For the text-containing cell, return its midpoint in [X, Y] coordinate format. 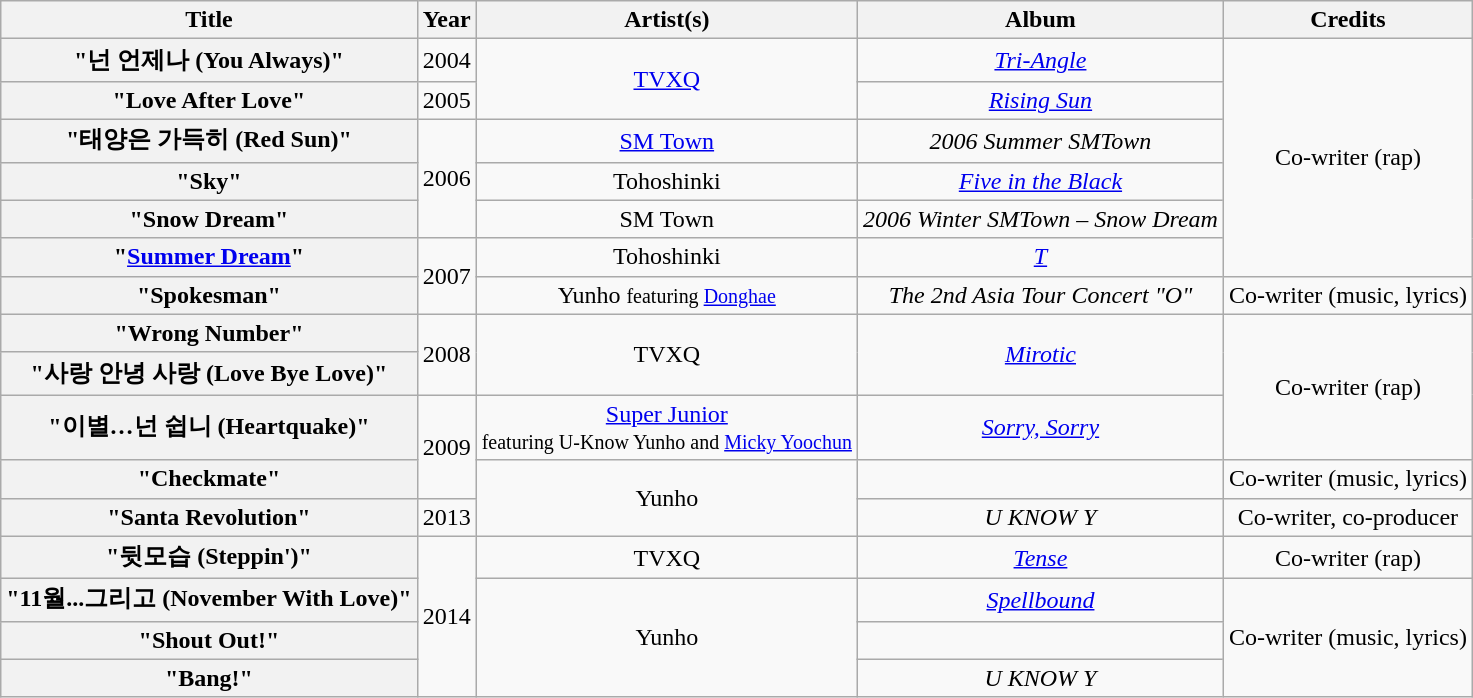
2007 [446, 276]
"Bang!" [209, 678]
"Love After Love" [209, 100]
"넌 언제나 (You Always)" [209, 60]
"Checkmate" [209, 479]
2006 Winter SMTown – Snow Dream [1040, 219]
Tri-Angle [1040, 60]
2004 [446, 60]
2006 [446, 178]
Five in the Black [1040, 181]
"Santa Revolution" [209, 517]
2005 [446, 100]
2013 [446, 517]
"Snow Dream" [209, 219]
Spellbound [1040, 600]
"Summer Dream" [209, 257]
T [1040, 257]
"이별…넌 쉽니 (Heartquake)" [209, 428]
Mirotic [1040, 354]
Year [446, 20]
2014 [446, 616]
Artist(s) [666, 20]
2006 Summer SMTown [1040, 140]
"Sky" [209, 181]
Title [209, 20]
Tense [1040, 558]
2009 [446, 446]
Credits [1348, 20]
Sorry, Sorry [1040, 428]
"뒷모습 (Steppin')" [209, 558]
"태양은 가득히 (Red Sun)" [209, 140]
Yunho featuring Donghae [666, 295]
Rising Sun [1040, 100]
"Wrong Number" [209, 333]
Super Juniorfeaturing U-Know Yunho and Micky Yoochun [666, 428]
The 2nd Asia Tour Concert "O" [1040, 295]
Co-writer, co-producer [1348, 517]
"11월...그리고 (November With Love)" [209, 600]
"사랑 안녕 사랑 (Love Bye Love)" [209, 374]
2008 [446, 354]
"Shout Out!" [209, 640]
"Spokesman" [209, 295]
Album [1040, 20]
